Scan for the cell matching the given text and deliver its [x, y] coordinate at center. 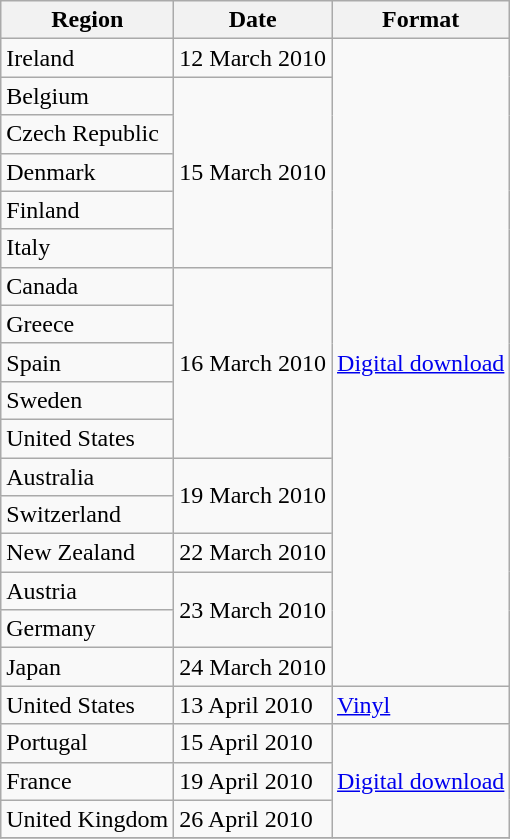
New Zealand [88, 553]
15 April 2010 [253, 743]
Spain [88, 362]
Canada [88, 286]
Sweden [88, 400]
Australia [88, 477]
Region [88, 20]
19 April 2010 [253, 781]
Germany [88, 629]
Portugal [88, 743]
Denmark [88, 172]
United Kingdom [88, 819]
France [88, 781]
Format [421, 20]
Greece [88, 324]
Belgium [88, 96]
16 March 2010 [253, 362]
24 March 2010 [253, 667]
15 March 2010 [253, 172]
12 March 2010 [253, 58]
Italy [88, 248]
Czech Republic [88, 134]
Finland [88, 210]
13 April 2010 [253, 705]
Ireland [88, 58]
22 March 2010 [253, 553]
23 March 2010 [253, 610]
19 March 2010 [253, 496]
Date [253, 20]
Switzerland [88, 515]
Austria [88, 591]
Japan [88, 667]
Vinyl [421, 705]
26 April 2010 [253, 819]
